Output the [X, Y] coordinate of the center of the cell containing the given text.  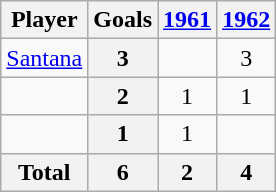
Total [44, 172]
1962 [246, 20]
Santana [44, 58]
4 [246, 172]
Goals [123, 20]
1961 [188, 20]
Player [44, 20]
6 [123, 172]
